Pinpoint the cell where the given text exists, returning its (x, y) midpoint coordinate. 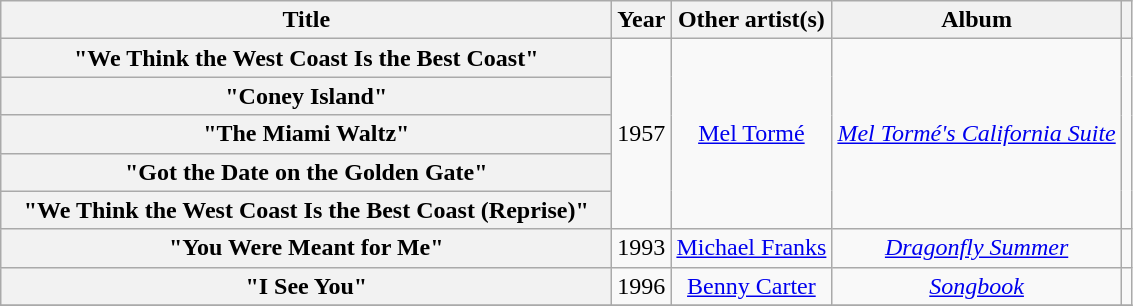
Title (306, 20)
Mel Tormé's California Suite (976, 134)
"I See You" (306, 286)
Mel Tormé (752, 134)
Benny Carter (752, 286)
Songbook (976, 286)
"The Miami Waltz" (306, 134)
1996 (642, 286)
1993 (642, 248)
Year (642, 20)
Other artist(s) (752, 20)
Michael Franks (752, 248)
"Got the Date on the Golden Gate" (306, 172)
"Coney Island" (306, 96)
"We Think the West Coast Is the Best Coast" (306, 58)
"We Think the West Coast Is the Best Coast (Reprise)" (306, 210)
"You Were Meant for Me" (306, 248)
Dragonfly Summer (976, 248)
1957 (642, 134)
Album (976, 20)
